Scan for the cell matching the given text and deliver its [x, y] coordinate at center. 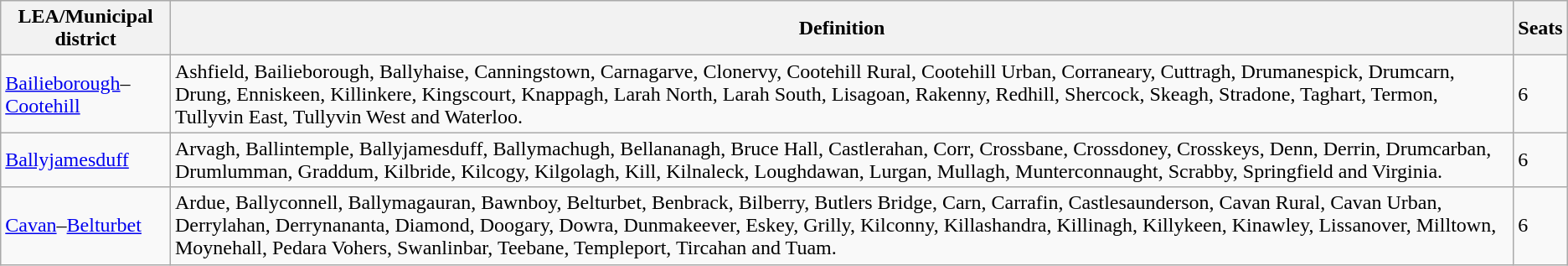
Cavan–Belturbet [85, 226]
Definition [841, 29]
Bailieborough–Cootehill [85, 94]
Ballyjamesduff [85, 159]
LEA/Municipal district [85, 29]
Seats [1540, 29]
